Scan for the cell matching the given text and deliver its (X, Y) coordinate at center. 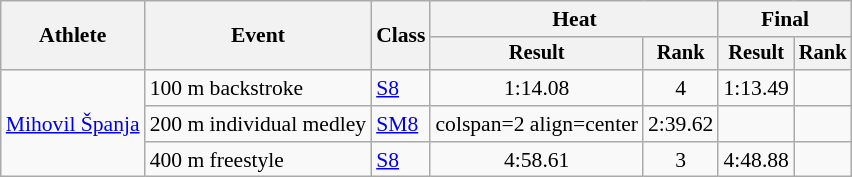
Athlete (73, 36)
200 m individual medley (258, 124)
Final (784, 19)
4 (680, 88)
100 m backstroke (258, 88)
2:39.62 (680, 124)
1:13.49 (756, 88)
colspan=2 align=center (536, 124)
Class (400, 36)
SM8 (400, 124)
Mihovil Španja (73, 124)
S8 (400, 88)
1:14.08 (536, 88)
Event (258, 36)
Heat (574, 19)
